Determine the [x, y] coordinate at the center of the cell enclosing the given text.  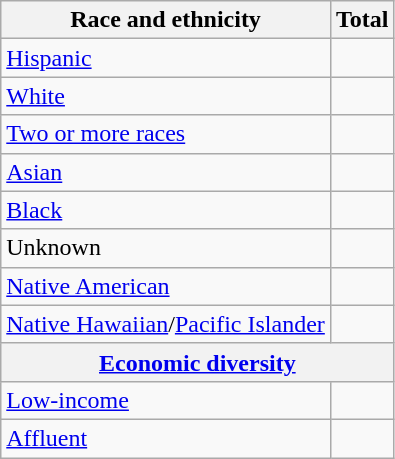
Hispanic [166, 58]
Native American [166, 286]
Two or more races [166, 134]
Affluent [166, 438]
Black [166, 210]
Economic diversity [198, 362]
Total [362, 20]
Unknown [166, 248]
Low-income [166, 400]
Native Hawaiian/Pacific Islander [166, 324]
Asian [166, 172]
Race and ethnicity [166, 20]
White [166, 96]
